Output the [x, y] coordinate of the center of the cell containing the given text.  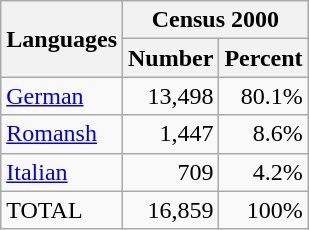
100% [264, 210]
TOTAL [62, 210]
Number [171, 58]
8.6% [264, 134]
4.2% [264, 172]
709 [171, 172]
1,447 [171, 134]
Italian [62, 172]
German [62, 96]
Percent [264, 58]
16,859 [171, 210]
Romansh [62, 134]
13,498 [171, 96]
Census 2000 [216, 20]
Languages [62, 39]
80.1% [264, 96]
